Pinpoint the cell where the given text exists, returning its [X, Y] midpoint coordinate. 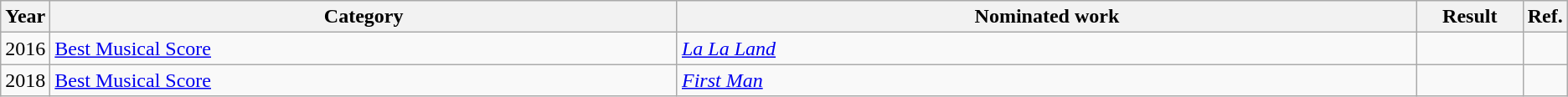
Ref. [1545, 17]
La La Land [1047, 48]
2016 [25, 48]
Nominated work [1047, 17]
First Man [1047, 80]
Category [364, 17]
Year [25, 17]
Result [1469, 17]
2018 [25, 80]
